Capture the cell that displays the provided text and extract its [x, y] central coordinate. 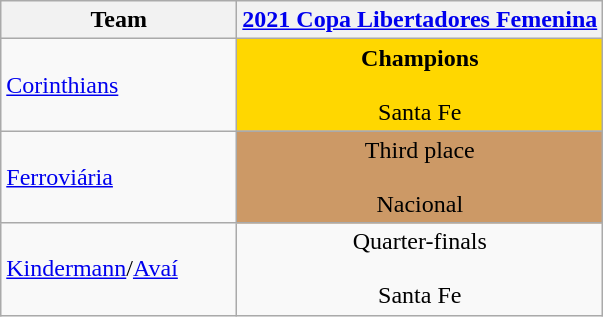
Team [119, 20]
Ferroviária [119, 177]
Corinthians [119, 85]
2021 Copa Libertadores Femenina [420, 20]
Kindermann/Avaí [119, 269]
Quarter-finals Santa Fe [420, 269]
Champions Santa Fe [420, 85]
Third place Nacional [420, 177]
